Search for the cell housing the specified text and yield its [x, y] center coordinate. 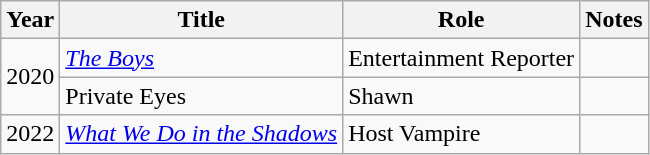
Title [202, 20]
Host Vampire [462, 134]
Private Eyes [202, 96]
2020 [30, 77]
Role [462, 20]
Year [30, 20]
Notes [614, 20]
What We Do in the Shadows [202, 134]
2022 [30, 134]
Shawn [462, 96]
The Boys [202, 58]
Entertainment Reporter [462, 58]
